Provide the [X, Y] coordinate of the cell's center where the given text is located.  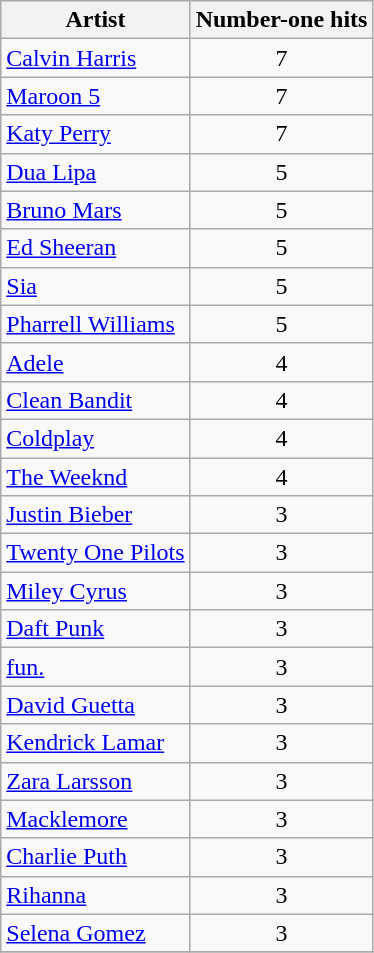
Number-one hits [282, 20]
Calvin Harris [96, 58]
David Guetta [96, 705]
Pharrell Williams [96, 324]
Macklemore [96, 819]
Charlie Puth [96, 857]
Zara Larsson [96, 781]
Katy Perry [96, 134]
The Weeknd [96, 477]
Coldplay [96, 438]
Clean Bandit [96, 400]
Daft Punk [96, 629]
Rihanna [96, 895]
Ed Sheeran [96, 248]
Artist [96, 20]
Twenty One Pilots [96, 553]
Selena Gomez [96, 933]
fun. [96, 667]
Adele [96, 362]
Maroon 5 [96, 96]
Justin Bieber [96, 515]
Miley Cyrus [96, 591]
Dua Lipa [96, 172]
Kendrick Lamar [96, 743]
Sia [96, 286]
Bruno Mars [96, 210]
